Scan for the cell matching the given text and deliver its [x, y] coordinate at center. 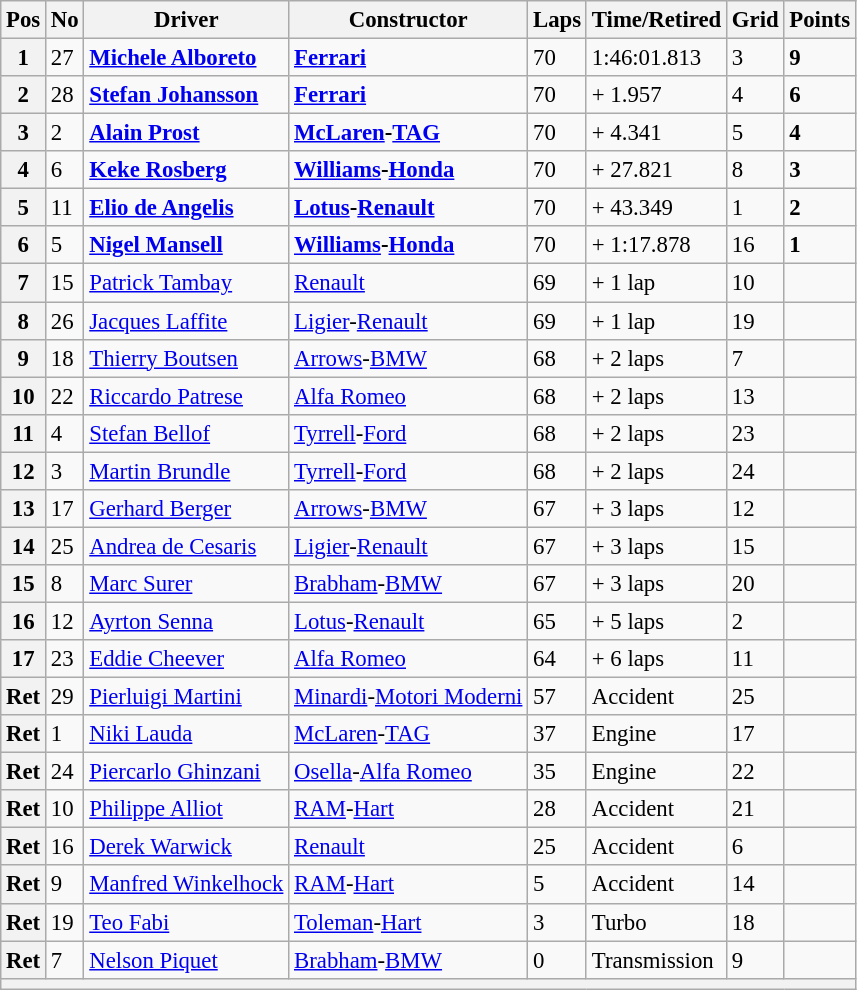
+ 5 laps [656, 621]
+ 1:17.878 [656, 245]
Riccardo Patrese [186, 396]
21 [756, 809]
37 [558, 734]
Transmission [656, 960]
Manfred Winkelhock [186, 885]
Teo Fabi [186, 922]
Martin Brundle [186, 471]
Osella-Alfa Romeo [408, 772]
Pierluigi Martini [186, 697]
Piercarlo Ghinzani [186, 772]
Thierry Boutsen [186, 358]
Philippe Alliot [186, 809]
Elio de Angelis [186, 208]
0 [558, 960]
Nelson Piquet [186, 960]
+ 43.349 [656, 208]
No [65, 20]
57 [558, 697]
Turbo [656, 922]
20 [756, 584]
Pos [24, 20]
+ 6 laps [656, 659]
27 [65, 58]
Points [820, 20]
Grid [756, 20]
Patrick Tambay [186, 283]
1:46:01.813 [656, 58]
26 [65, 321]
64 [558, 659]
Stefan Johansson [186, 95]
Niki Lauda [186, 734]
+ 1.957 [656, 95]
Marc Surer [186, 584]
Derek Warwick [186, 847]
Keke Rosberg [186, 170]
Ayrton Senna [186, 621]
Minardi-Motori Moderni [408, 697]
Alain Prost [186, 133]
Time/Retired [656, 20]
Jacques Laffite [186, 321]
35 [558, 772]
Andrea de Cesaris [186, 546]
Michele Alboreto [186, 58]
Gerhard Berger [186, 509]
Constructor [408, 20]
Nigel Mansell [186, 245]
29 [65, 697]
Stefan Bellof [186, 433]
Toleman-Hart [408, 922]
65 [558, 621]
Driver [186, 20]
+ 4.341 [656, 133]
Eddie Cheever [186, 659]
+ 27.821 [656, 170]
Laps [558, 20]
